Scan for the cell matching the given text and deliver its (x, y) coordinate at center. 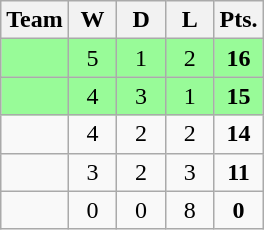
14 (238, 134)
D (142, 20)
11 (238, 172)
L (190, 20)
15 (238, 96)
W (92, 20)
Pts. (238, 20)
Team (35, 20)
5 (92, 58)
8 (190, 210)
16 (238, 58)
